From the cell containing the given text, extract its center point as [X, Y] coordinate. 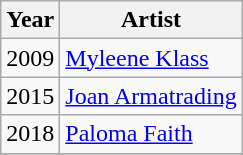
Paloma Faith [151, 134]
Joan Armatrading [151, 96]
Year [30, 20]
2009 [30, 58]
Myleene Klass [151, 58]
Artist [151, 20]
2018 [30, 134]
2015 [30, 96]
